Provide the (X, Y) coordinate of the cell's center where the given text is located.  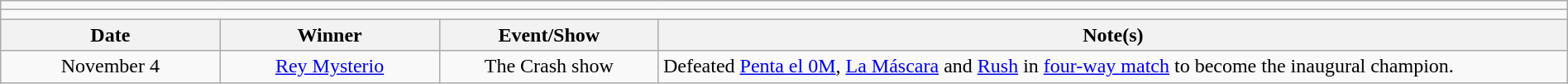
Date (111, 35)
Rey Mysterio (329, 67)
Defeated Penta el 0M, La Máscara and Rush in four-way match to become the inaugural champion. (1113, 67)
Note(s) (1113, 35)
Event/Show (549, 35)
The Crash show (549, 67)
Winner (329, 35)
November 4 (111, 67)
